Identify which cell holds the provided text, then report its (X, Y) central coordinate. 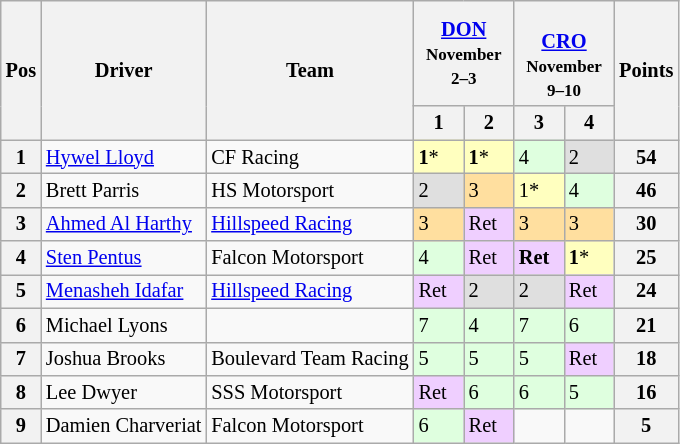
24 (646, 291)
46 (646, 190)
25 (646, 258)
Points (646, 70)
Pos (21, 70)
Michael Lyons (124, 325)
30 (646, 224)
18 (646, 359)
HS Motorsport (310, 190)
9 (21, 426)
Damien Charveriat (124, 426)
Driver (124, 70)
Lee Dwyer (124, 392)
Hywel Lloyd (124, 157)
Ahmed Al Harthy (124, 224)
Menasheh Idafar (124, 291)
Joshua Brooks (124, 359)
Team (310, 70)
DONNovember 2–3 (464, 53)
Boulevard Team Racing (310, 359)
Sten Pentus (124, 258)
54 (646, 157)
8 (21, 392)
Brett Parris (124, 190)
21 (646, 325)
CF Racing (310, 157)
16 (646, 392)
CRONovember 9–10 (564, 53)
SSS Motorsport (310, 392)
